Provide the [x, y] coordinate of the cell's center where the given text is located.  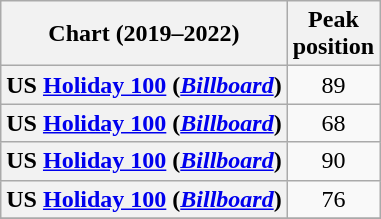
Peakposition [333, 34]
68 [333, 123]
76 [333, 199]
90 [333, 161]
Chart (2019–2022) [144, 34]
89 [333, 85]
